Pinpoint the cell where the given text exists, returning its [x, y] midpoint coordinate. 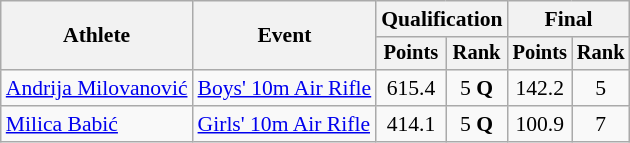
Boys' 10m Air Rifle [285, 88]
615.4 [410, 88]
142.2 [540, 88]
5 [601, 88]
Girls' 10m Air Rifle [285, 124]
Andrija Milovanović [97, 88]
414.1 [410, 124]
Event [285, 36]
7 [601, 124]
Qualification [442, 19]
Athlete [97, 36]
Milica Babić [97, 124]
100.9 [540, 124]
Final [569, 19]
